Provide the [x, y] coordinate of the cell's center where the given text is located.  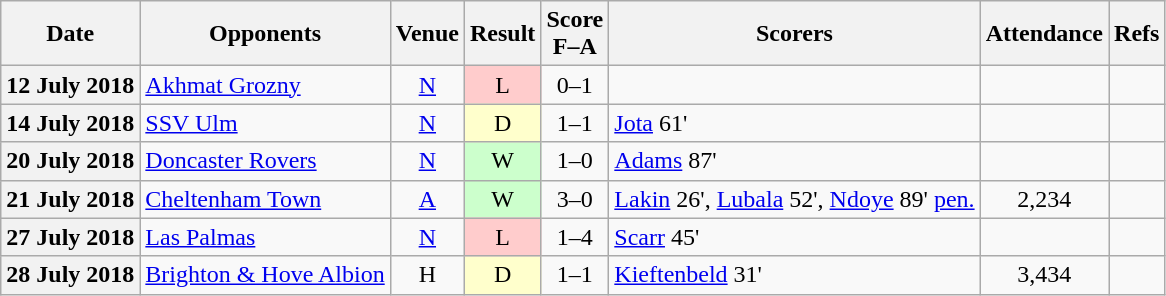
Cheltenham Town [265, 199]
Venue [427, 34]
Jota 61' [794, 123]
28 July 2018 [70, 275]
Scorers [794, 34]
Date [70, 34]
3–0 [575, 199]
Akhmat Grozny [265, 85]
Scarr 45' [794, 237]
27 July 2018 [70, 237]
21 July 2018 [70, 199]
Opponents [265, 34]
Refs [1137, 34]
A [427, 199]
Brighton & Hove Albion [265, 275]
12 July 2018 [70, 85]
1–0 [575, 161]
SSV Ulm [265, 123]
Attendance [1044, 34]
1–4 [575, 237]
0–1 [575, 85]
Las Palmas [265, 237]
2,234 [1044, 199]
Result [502, 34]
3,434 [1044, 275]
Lakin 26', Lubala 52', Ndoye 89' pen. [794, 199]
20 July 2018 [70, 161]
ScoreF–A [575, 34]
14 July 2018 [70, 123]
H [427, 275]
Doncaster Rovers [265, 161]
Adams 87' [794, 161]
Kieftenbeld 31' [794, 275]
